For the text-containing cell, return its midpoint in [X, Y] coordinate format. 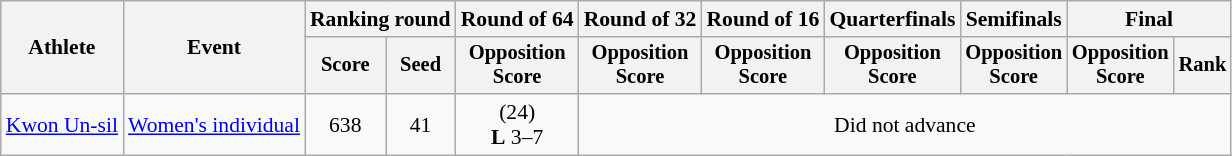
Final [1149, 19]
41 [421, 124]
(24)L 3–7 [518, 124]
Rank [1203, 66]
Round of 16 [762, 19]
Athlete [62, 48]
Seed [421, 66]
Did not advance [906, 124]
Semifinals [1014, 19]
Round of 64 [518, 19]
Round of 32 [640, 19]
Event [214, 48]
Quarterfinals [892, 19]
Score [346, 66]
638 [346, 124]
Ranking round [380, 19]
Kwon Un-sil [62, 124]
Women's individual [214, 124]
